Search for the cell housing the specified text and yield its [x, y] center coordinate. 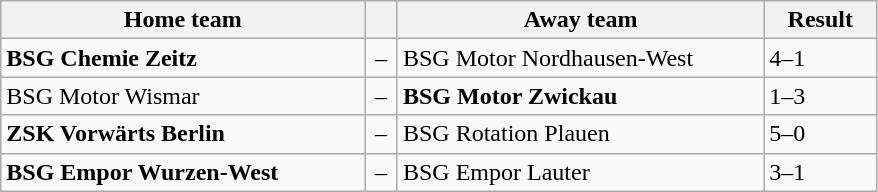
Away team [580, 20]
BSG Empor Wurzen-West [183, 172]
BSG Rotation Plauen [580, 134]
BSG Motor Zwickau [580, 96]
1–3 [820, 96]
4–1 [820, 58]
3–1 [820, 172]
ZSK Vorwärts Berlin [183, 134]
5–0 [820, 134]
BSG Chemie Zeitz [183, 58]
BSG Empor Lauter [580, 172]
Home team [183, 20]
BSG Motor Wismar [183, 96]
Result [820, 20]
BSG Motor Nordhausen-West [580, 58]
